Identify which cell holds the provided text, then report its (x, y) central coordinate. 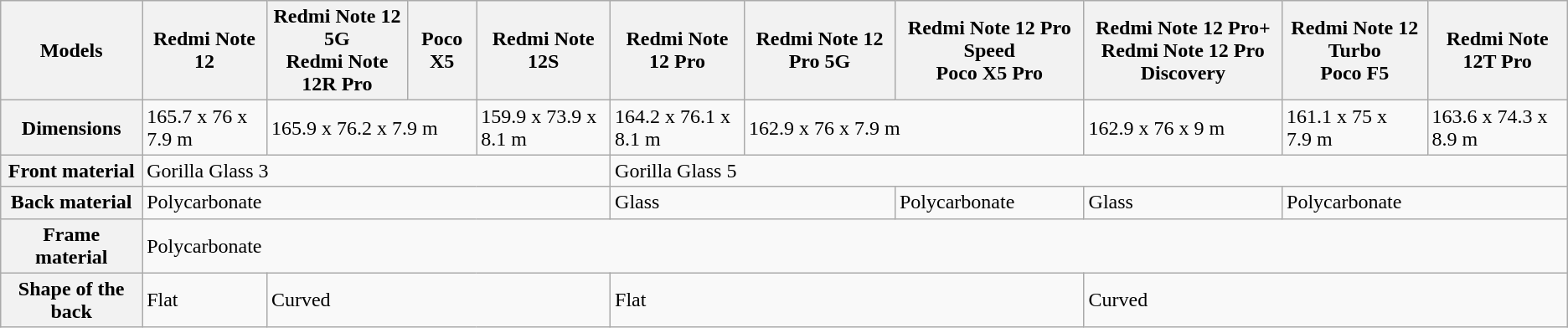
Gorilla Glass 3 (377, 171)
159.9 x 73.9 x 8.1 m (544, 127)
161.1 x 75 x 7.9 m (1355, 127)
Frame material (72, 246)
164.2 x 76.1 x 8.1 m (678, 127)
Redmi Note 12S (544, 50)
Shape of the back (72, 300)
Redmi Note 12 Pro+Redmi Note 12 Pro Discovery (1183, 50)
Dimensions (72, 127)
Redmi Note 12 5GRedmi Note 12R Pro (337, 50)
Gorilla Glass 5 (1089, 171)
Front material (72, 171)
165.7 x 76 x 7.9 m (204, 127)
Redmi Note 12 Pro 5G (819, 50)
Poco X5 (442, 50)
Back material (72, 202)
Redmi Note 12 Pro (678, 50)
162.9 x 76 x 9 m (1183, 127)
162.9 x 76 x 7.9 m (914, 127)
165.9 x 76.2 x 7.9 m (371, 127)
163.6 x 74.3 x 8.9 m (1498, 127)
Models (72, 50)
Redmi Note 12 (204, 50)
Redmi Note 12T Pro (1498, 50)
Redmi Note 12 Pro SpeedPoco X5 Pro (989, 50)
Redmi Note 12 TurboPoco F5 (1355, 50)
